Scan for the cell matching the given text and deliver its [x, y] coordinate at center. 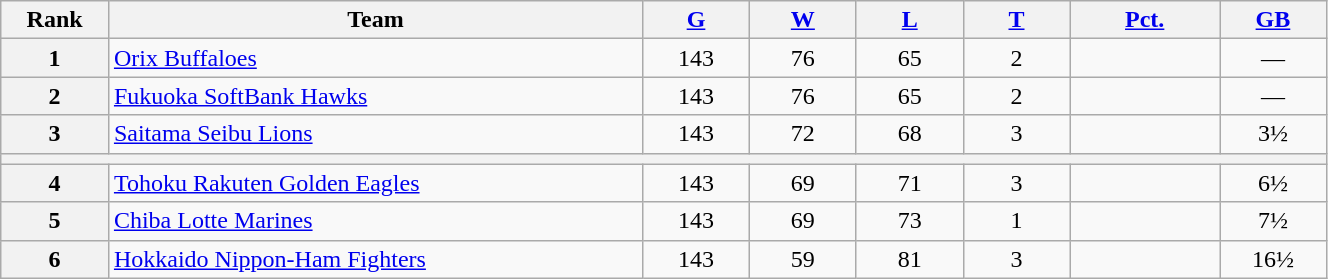
4 [55, 183]
59 [802, 259]
16½ [1274, 259]
71 [910, 183]
Chiba Lotte Marines [375, 221]
3½ [1274, 134]
W [802, 20]
Tohoku Rakuten Golden Eagles [375, 183]
Saitama Seibu Lions [375, 134]
6 [55, 259]
Pct. [1145, 20]
Rank [55, 20]
Team [375, 20]
73 [910, 221]
G [696, 20]
72 [802, 134]
68 [910, 134]
6½ [1274, 183]
Orix Buffaloes [375, 58]
81 [910, 259]
7½ [1274, 221]
Hokkaido Nippon-Ham Fighters [375, 259]
GB [1274, 20]
5 [55, 221]
Fukuoka SoftBank Hawks [375, 96]
L [910, 20]
T [1016, 20]
